Identify which cell holds the provided text, then report its [x, y] central coordinate. 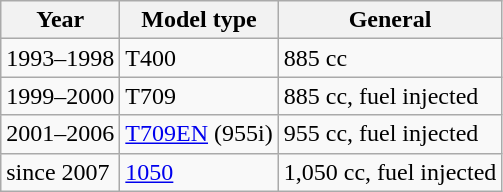
General [390, 20]
2001–2006 [60, 134]
955 cc, fuel injected [390, 134]
1,050 cc, fuel injected [390, 172]
1993–1998 [60, 58]
885 cc, fuel injected [390, 96]
885 cc [390, 58]
Model type [199, 20]
T709 [199, 96]
Year [60, 20]
since 2007 [60, 172]
1999–2000 [60, 96]
T400 [199, 58]
1050 [199, 172]
T709EN (955i) [199, 134]
